Output the [x, y] coordinate of the center of the cell containing the given text.  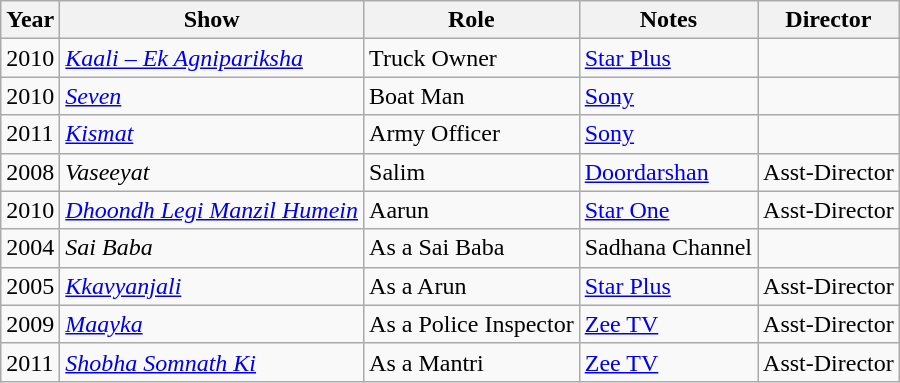
2009 [30, 324]
2008 [30, 172]
Dhoondh Legi Manzil Humein [212, 210]
As a Police Inspector [472, 324]
Sai Baba [212, 248]
As a Arun [472, 286]
Role [472, 20]
Kismat [212, 134]
Director [829, 20]
Shobha Somnath Ki [212, 362]
Show [212, 20]
Seven [212, 96]
Doordarshan [668, 172]
As a Mantri [472, 362]
Boat Man [472, 96]
2005 [30, 286]
Year [30, 20]
Kkavyanjali [212, 286]
Salim [472, 172]
Vaseeyat [212, 172]
Sadhana Channel [668, 248]
Kaali – Ek Agnipariksha [212, 58]
Star One [668, 210]
Notes [668, 20]
2004 [30, 248]
Truck Owner [472, 58]
As a Sai Baba [472, 248]
Maayka [212, 324]
Aarun [472, 210]
Army Officer [472, 134]
